Scan for the cell matching the given text and deliver its [x, y] coordinate at center. 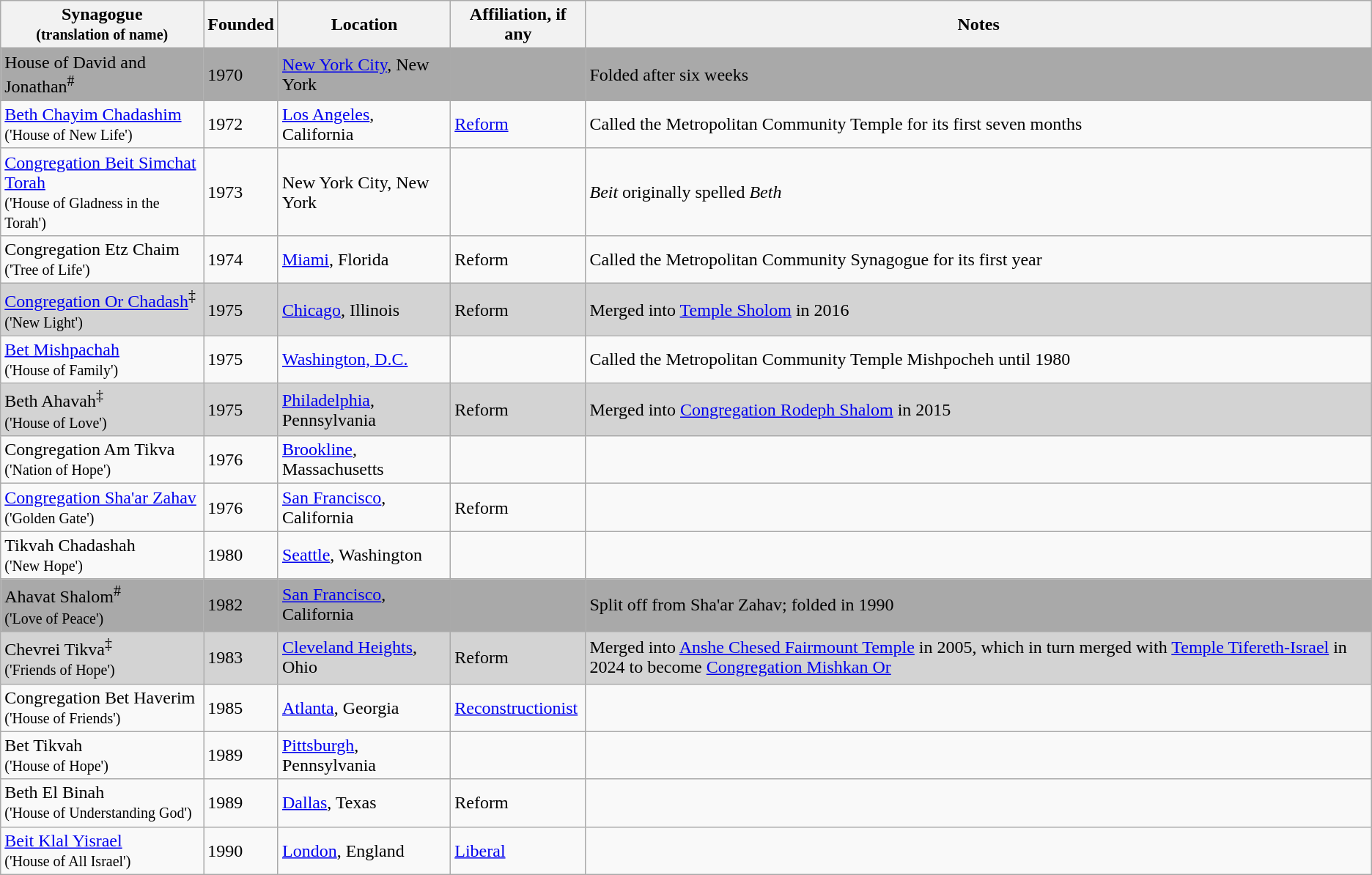
Split off from Sha'ar Zahav; folded in 1990 [978, 605]
House of David and Jonathan# [103, 75]
Ahavat Shalom#('Love of Peace') [103, 605]
Brookline, Massachusetts [364, 460]
Location [364, 25]
Beit originally spelled Beth [978, 192]
Miami, Florida [364, 259]
Seattle, Washington [364, 555]
Merged into Anshe Chesed Fairmount Temple in 2005, which in turn merged with Temple Tifereth-Israel in 2024 to become Congregation Mishkan Or [978, 657]
Beth Ahavah‡('House of Love') [103, 410]
1970 [241, 75]
Chevrei Tikva‡('Friends of Hope') [103, 657]
Called the Metropolitan Community Synagogue for its first year [978, 259]
Congregation Bet Haverim('House of Friends') [103, 708]
Merged into Congregation Rodeph Shalom in 2015 [978, 410]
Affiliation, if any [518, 25]
Congregation Am Tikva('Nation of Hope') [103, 460]
Dallas, Texas [364, 803]
Bet Tikvah('House of Hope') [103, 755]
Bet Mishpachah('House of Family') [103, 359]
1982 [241, 605]
Congregation Sha'ar Zahav('Golden Gate') [103, 507]
Washington, D.C. [364, 359]
Founded [241, 25]
Congregation Or Chadash‡('New Light') [103, 310]
Liberal [518, 850]
1980 [241, 555]
Cleveland Heights, Ohio [364, 657]
Congregation Beit Simchat Torah('House of Gladness in the Torah') [103, 192]
Pittsburgh, Pennsylvania [364, 755]
Notes [978, 25]
London, England [364, 850]
1990 [241, 850]
Beit Klal Yisrael('House of All Israel') [103, 850]
1974 [241, 259]
Merged into Temple Sholom in 2016 [978, 310]
1972 [241, 125]
Atlanta, Georgia [364, 708]
1985 [241, 708]
Called the Metropolitan Community Temple Mishpocheh until 1980 [978, 359]
Tikvah Chadashah('New Hope') [103, 555]
Reconstructionist [518, 708]
1973 [241, 192]
Synagogue(translation of name) [103, 25]
Los Angeles, California [364, 125]
Folded after six weeks [978, 75]
Chicago, Illinois [364, 310]
Beth El Binah('House of Understanding God') [103, 803]
Called the Metropolitan Community Temple for its first seven months [978, 125]
Philadelphia, Pennsylvania [364, 410]
Beth Chayim Chadashim('House of New Life') [103, 125]
Congregation Etz Chaim('Tree of Life') [103, 259]
1983 [241, 657]
